Provide the (x, y) coordinate of the cell's center where the given text is located.  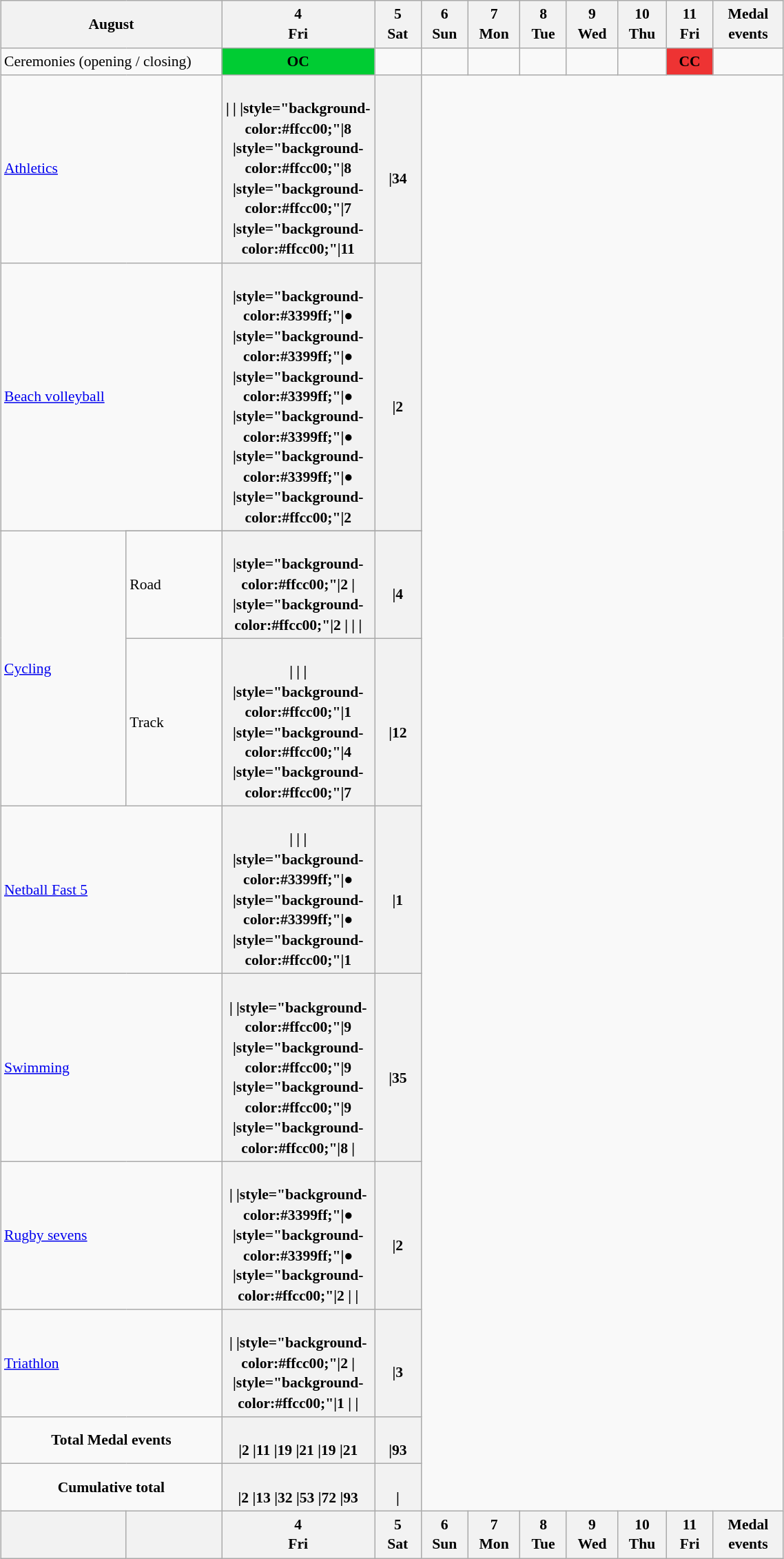
| |style="background-color:#3399ff;"|● |style="background-color:#3399ff;"|● |style="background-color:#ffcc00;"|2 | | (298, 1235)
|34 (398, 168)
Beach volleyball (112, 397)
Swimming (112, 1068)
OC (298, 61)
Triathlon (112, 1363)
Netball Fast 5 (112, 889)
Rugby sevens (112, 1235)
|3 (398, 1363)
|12 (398, 722)
|style="background-color:#ffcc00;"|2 | |style="background-color:#ffcc00;"|2 | | | (298, 584)
|4 (398, 584)
|1 (398, 889)
Track (174, 722)
Total Medal events (112, 1440)
| | | |style="background-color:#ffcc00;"|1 |style="background-color:#ffcc00;"|4 |style="background-color:#ffcc00;"|7 (298, 722)
|93 (398, 1440)
| |style="background-color:#ffcc00;"|2 | |style="background-color:#ffcc00;"|1 | | (298, 1363)
|2 |11 |19 |21 |19 |21 (298, 1440)
Cycling (63, 669)
| | | |style="background-color:#3399ff;"|● |style="background-color:#3399ff;"|● |style="background-color:#ffcc00;"|1 (298, 889)
CC (690, 61)
Road (174, 584)
Ceremonies (opening / closing) (112, 61)
| (398, 1487)
Cumulative total (112, 1487)
Athletics (112, 168)
|35 (398, 1068)
August (112, 24)
|2 |13 |32 |53 |72 |93 (298, 1487)
